Capture the cell that displays the provided text and extract its (x, y) central coordinate. 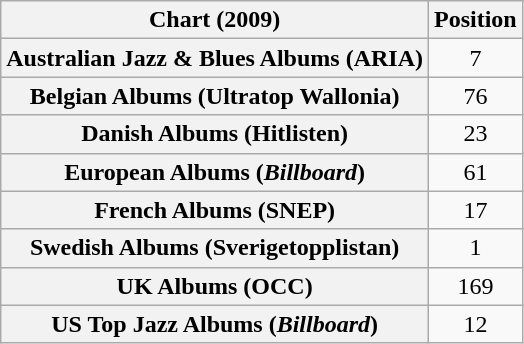
76 (476, 96)
7 (476, 58)
12 (476, 324)
17 (476, 210)
Australian Jazz & Blues Albums (ARIA) (215, 58)
1 (476, 248)
Chart (2009) (215, 20)
Belgian Albums (Ultratop Wallonia) (215, 96)
Position (476, 20)
European Albums (Billboard) (215, 172)
Danish Albums (Hitlisten) (215, 134)
US Top Jazz Albums (Billboard) (215, 324)
23 (476, 134)
61 (476, 172)
169 (476, 286)
UK Albums (OCC) (215, 286)
French Albums (SNEP) (215, 210)
Swedish Albums (Sverigetopplistan) (215, 248)
